Determine the (X, Y) coordinate at the center of the cell enclosing the given text.  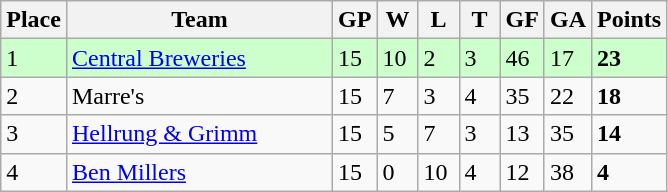
0 (398, 172)
Team (199, 20)
12 (522, 172)
L (438, 20)
1 (34, 58)
GA (568, 20)
Hellrung & Grimm (199, 134)
Central Breweries (199, 58)
W (398, 20)
38 (568, 172)
17 (568, 58)
GP (355, 20)
13 (522, 134)
23 (630, 58)
T (480, 20)
5 (398, 134)
18 (630, 96)
14 (630, 134)
GF (522, 20)
46 (522, 58)
Ben Millers (199, 172)
Place (34, 20)
22 (568, 96)
Marre's (199, 96)
Points (630, 20)
